From the cell containing the given text, extract its center point as [x, y] coordinate. 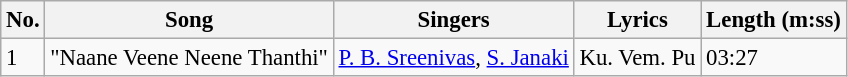
Song [189, 20]
P. B. Sreenivas, S. Janaki [454, 58]
"Naane Veene Neene Thanthi" [189, 58]
1 [23, 58]
Ku. Vem. Pu [638, 58]
No. [23, 20]
03:27 [774, 58]
Lyrics [638, 20]
Singers [454, 20]
Length (m:ss) [774, 20]
